From the cell containing the given text, extract its center point as (x, y) coordinate. 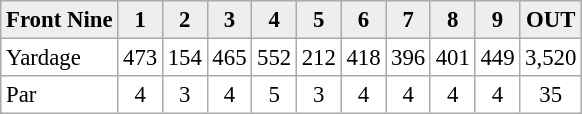
Front Nine (60, 20)
Yardage (60, 57)
35 (551, 95)
449 (498, 57)
6 (364, 20)
401 (452, 57)
OUT (551, 20)
473 (140, 57)
552 (274, 57)
Par (60, 95)
7 (408, 20)
3,520 (551, 57)
396 (408, 57)
465 (230, 57)
9 (498, 20)
1 (140, 20)
212 (318, 57)
2 (184, 20)
154 (184, 57)
418 (364, 57)
8 (452, 20)
